Provide the (X, Y) coordinate of the cell's center where the given text is located.  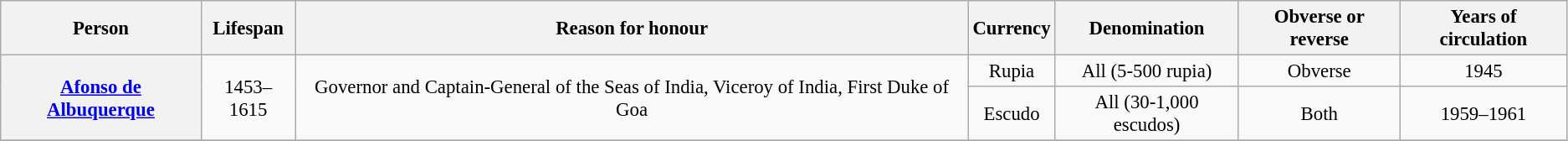
All (5-500 rupia) (1146, 71)
Years of circulation (1483, 29)
Obverse or reverse (1319, 29)
Lifespan (248, 29)
Person (100, 29)
1945 (1483, 71)
Obverse (1319, 71)
Reason for honour (632, 29)
All (30-1,000 escudos) (1146, 114)
Currency (1012, 29)
1959–1961 (1483, 114)
1453–1615 (248, 98)
Rupia (1012, 71)
Both (1319, 114)
Escudo (1012, 114)
Governor and Captain-General of the Seas of India, Viceroy of India, First Duke of Goa (632, 98)
Afonso de Albuquerque (100, 98)
Denomination (1146, 29)
